Locate the cell with the specified text and output its [x, y] center coordinate. 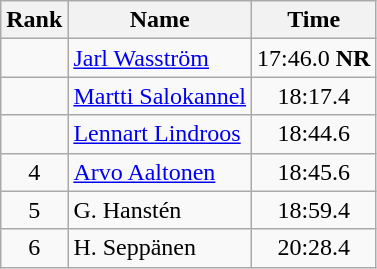
Arvo Aaltonen [160, 172]
18:45.6 [314, 172]
G. Hanstén [160, 210]
Name [160, 20]
Rank [34, 20]
20:28.4 [314, 248]
18:59.4 [314, 210]
18:44.6 [314, 134]
Martti Salokannel [160, 96]
H. Seppänen [160, 248]
18:17.4 [314, 96]
5 [34, 210]
17:46.0 NR [314, 58]
Jarl Wasström [160, 58]
Time [314, 20]
Lennart Lindroos [160, 134]
4 [34, 172]
6 [34, 248]
